Locate the cell with the specified text and output its (X, Y) center coordinate. 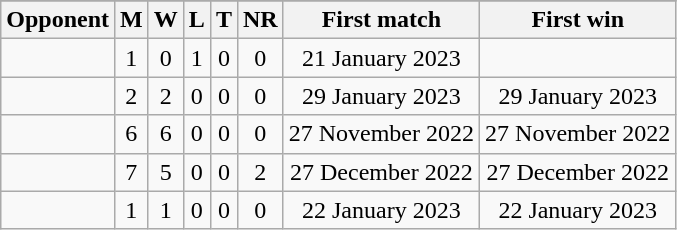
NR (260, 20)
21 January 2023 (381, 58)
T (224, 20)
Opponent (58, 20)
M (132, 20)
7 (132, 172)
L (196, 20)
W (166, 20)
First win (578, 20)
First match (381, 20)
5 (166, 172)
